Pinpoint the cell where the given text exists, returning its (X, Y) midpoint coordinate. 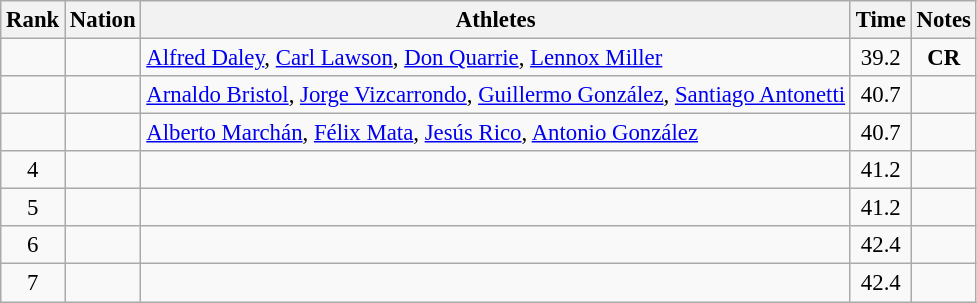
Alfred Daley, Carl Lawson, Don Quarrie, Lennox Miller (496, 58)
Alberto Marchán, Félix Mata, Jesús Rico, Antonio González (496, 133)
5 (33, 208)
Nation (103, 20)
4 (33, 170)
CR (944, 58)
Arnaldo Bristol, Jorge Vizcarrondo, Guillermo González, Santiago Antonetti (496, 95)
39.2 (880, 58)
Time (880, 20)
7 (33, 283)
Notes (944, 20)
6 (33, 245)
Athletes (496, 20)
Rank (33, 20)
